Determine the (X, Y) coordinate at the center of the cell enclosing the given text.  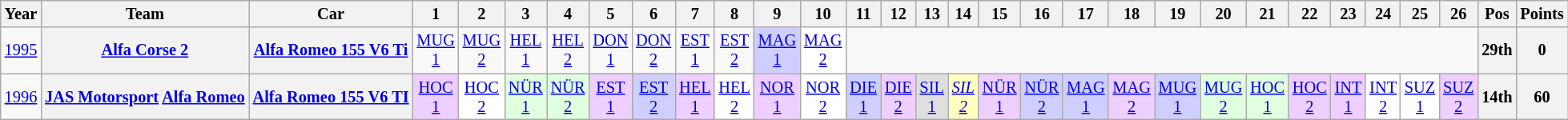
13 (932, 14)
Alfa Romeo 155 V6 TI (332, 97)
INT1 (1349, 97)
DIE2 (899, 97)
3 (525, 14)
6 (653, 14)
11 (863, 14)
1996 (21, 97)
1995 (21, 50)
17 (1086, 14)
24 (1383, 14)
9 (777, 14)
14 (963, 14)
25 (1420, 14)
SIL2 (963, 97)
SUZ1 (1420, 97)
Year (21, 14)
Pos (1497, 14)
SUZ2 (1458, 97)
DON2 (653, 50)
60 (1542, 97)
Team (144, 14)
23 (1349, 14)
INT2 (1383, 97)
12 (899, 14)
15 (999, 14)
16 (1041, 14)
29th (1497, 50)
DON1 (610, 50)
20 (1224, 14)
5 (610, 14)
10 (823, 14)
SIL1 (932, 97)
Points (1542, 14)
NOR2 (823, 97)
Alfa Romeo 155 V6 Ti (332, 50)
NOR1 (777, 97)
14th (1497, 97)
7 (695, 14)
18 (1131, 14)
26 (1458, 14)
8 (734, 14)
19 (1177, 14)
21 (1267, 14)
0 (1542, 50)
JAS Motorsport Alfa Romeo (144, 97)
DIE1 (863, 97)
1 (436, 14)
Alfa Corse 2 (144, 50)
4 (569, 14)
2 (482, 14)
22 (1310, 14)
Car (332, 14)
